Search for the cell housing the specified text and yield its [X, Y] center coordinate. 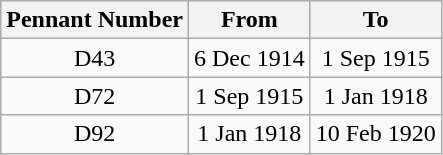
From [249, 20]
Pennant Number [95, 20]
D72 [95, 96]
D43 [95, 58]
6 Dec 1914 [249, 58]
D92 [95, 134]
To [376, 20]
10 Feb 1920 [376, 134]
